Capture the cell that displays the provided text and extract its (x, y) central coordinate. 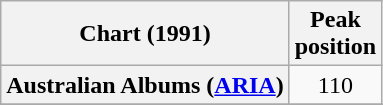
110 (335, 85)
Australian Albums (ARIA) (145, 85)
Chart (1991) (145, 34)
Peakposition (335, 34)
